Return the [x, y] coordinate for the center point of the cell that contains the specified text.  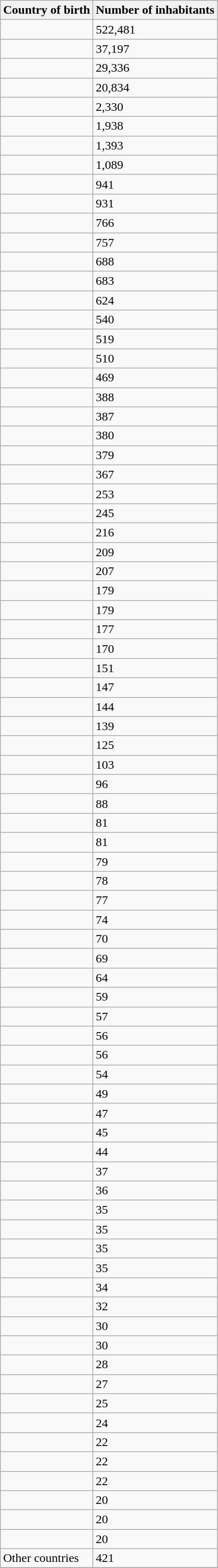
59 [155, 997]
510 [155, 358]
245 [155, 513]
253 [155, 494]
20,834 [155, 87]
36 [155, 1191]
54 [155, 1074]
216 [155, 532]
77 [155, 900]
47 [155, 1113]
45 [155, 1132]
27 [155, 1384]
78 [155, 881]
Other countries [47, 1558]
79 [155, 862]
1,393 [155, 145]
74 [155, 920]
37 [155, 1171]
421 [155, 1558]
209 [155, 552]
64 [155, 978]
125 [155, 745]
32 [155, 1307]
44 [155, 1152]
70 [155, 939]
29,336 [155, 68]
519 [155, 339]
367 [155, 474]
37,197 [155, 49]
624 [155, 300]
151 [155, 668]
469 [155, 378]
49 [155, 1094]
144 [155, 707]
388 [155, 397]
96 [155, 784]
34 [155, 1287]
207 [155, 571]
28 [155, 1365]
379 [155, 455]
688 [155, 262]
69 [155, 958]
757 [155, 243]
380 [155, 436]
103 [155, 765]
25 [155, 1403]
139 [155, 726]
387 [155, 416]
683 [155, 281]
1,938 [155, 126]
88 [155, 803]
170 [155, 649]
766 [155, 223]
177 [155, 629]
1,089 [155, 165]
2,330 [155, 107]
941 [155, 184]
147 [155, 687]
540 [155, 320]
24 [155, 1423]
522,481 [155, 29]
57 [155, 1016]
931 [155, 203]
Country of birth [47, 10]
Number of inhabitants [155, 10]
